From the cell containing the given text, extract its center point as (x, y) coordinate. 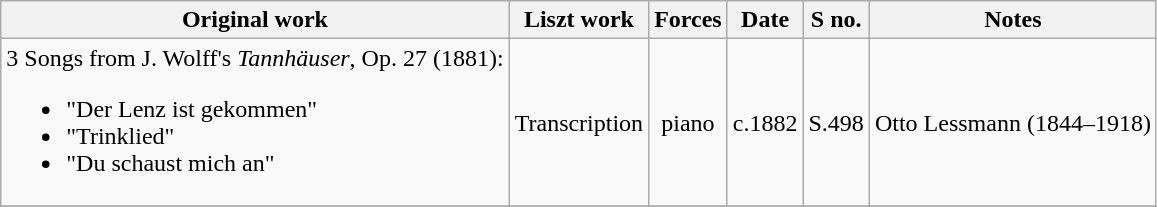
Date (765, 20)
piano (688, 122)
Original work (255, 20)
Forces (688, 20)
Liszt work (579, 20)
S no. (836, 20)
c.1882 (765, 122)
Otto Lessmann (1844–1918) (1012, 122)
Transcription (579, 122)
3 Songs from J. Wolff's Tannhäuser, Op. 27 (1881):"Der Lenz ist gekommen""Trinklied""Du schaust mich an" (255, 122)
S.498 (836, 122)
Notes (1012, 20)
